Scan for the cell matching the given text and deliver its (x, y) coordinate at center. 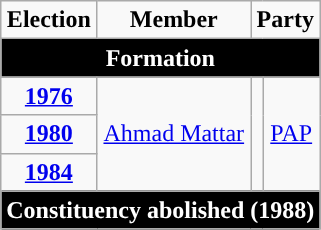
Member (174, 20)
Ahmad Mattar (174, 134)
1980 (49, 134)
Formation (160, 58)
1976 (49, 96)
Constituency abolished (1988) (160, 210)
Election (49, 20)
Party (286, 20)
PAP (292, 134)
1984 (49, 172)
